Capture the cell that displays the provided text and extract its [x, y] central coordinate. 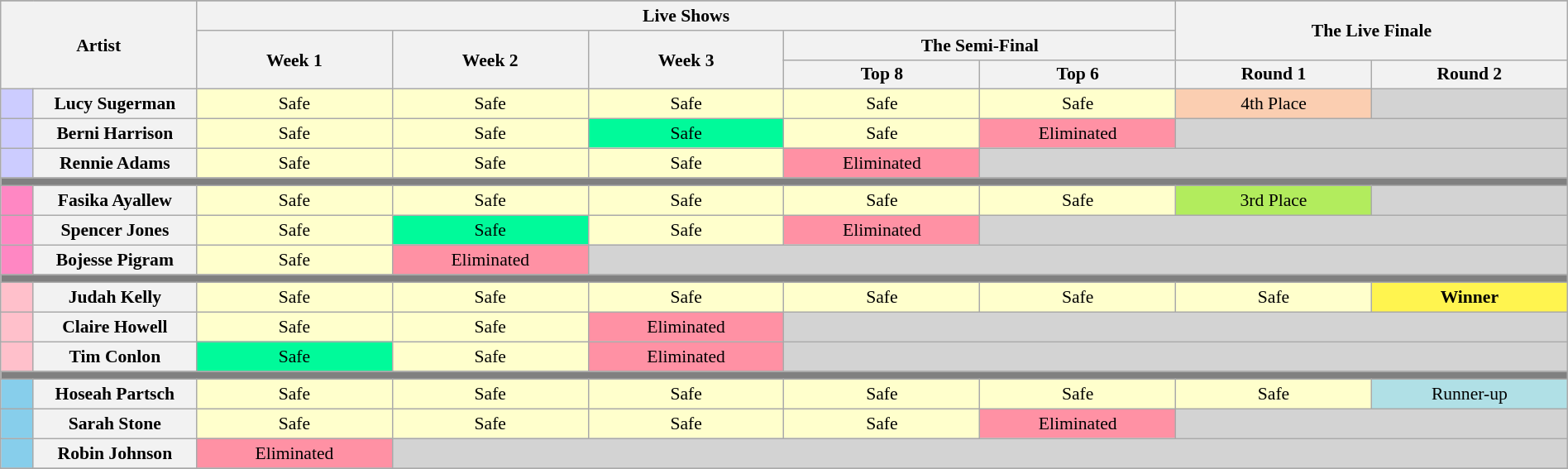
Round 2 [1469, 74]
Rennie Adams [114, 163]
Lucy Sugerman [114, 104]
Robin Johnson [114, 453]
Sarah Stone [114, 424]
Week 2 [490, 60]
Judah Kelly [114, 298]
Runner-up [1469, 395]
Bojesse Pigram [114, 260]
Top 6 [1078, 74]
Spencer Jones [114, 231]
Week 3 [686, 60]
Artist [99, 45]
Tim Conlon [114, 357]
Claire Howell [114, 328]
3rd Place [1274, 201]
The Live Finale [1372, 30]
Winner [1469, 298]
4th Place [1274, 104]
Week 1 [294, 60]
Hoseah Partsch [114, 395]
The Semi-Final [980, 45]
Fasika Ayallew [114, 201]
Live Shows [686, 16]
Round 1 [1274, 74]
Berni Harrison [114, 134]
Top 8 [882, 74]
